Determine the (X, Y) coordinate at the center of the cell enclosing the given text.  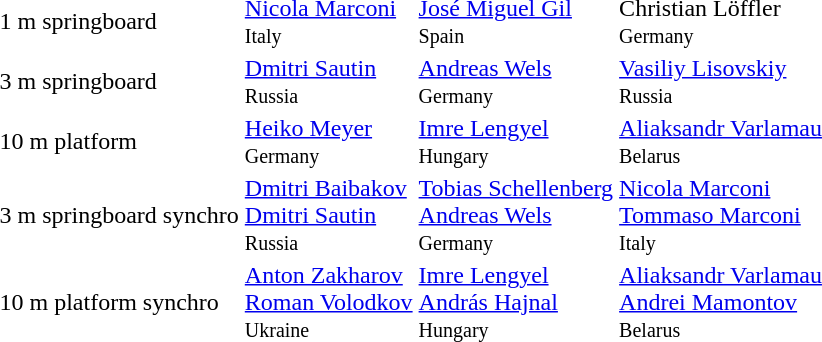
Dmitri SautinRussia (328, 82)
Dmitri BaibakovDmitri SautinRussia (328, 215)
Imre LengyelHungary (516, 142)
Andreas WelsGermany (516, 82)
Heiko MeyerGermany (328, 142)
Tobias SchellenbergAndreas WelsGermany (516, 215)
